Search for the cell housing the specified text and yield its [x, y] center coordinate. 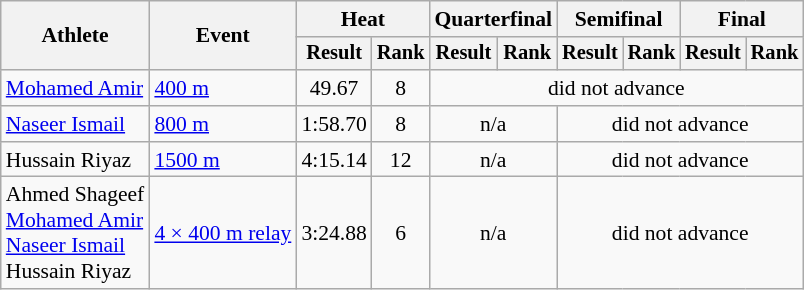
4:15.14 [334, 160]
800 m [222, 124]
Mohamed Amir [76, 88]
Ahmed ShageefMohamed AmirNaseer IsmailHussain Riyaz [76, 233]
Hussain Riyaz [76, 160]
Semifinal [618, 19]
6 [401, 233]
Quarterfinal [493, 19]
400 m [222, 88]
3:24.88 [334, 233]
1:58.70 [334, 124]
Event [222, 36]
Naseer Ismail [76, 124]
Athlete [76, 36]
4 × 400 m relay [222, 233]
49.67 [334, 88]
12 [401, 160]
Heat [362, 19]
Final [742, 19]
1500 m [222, 160]
